Determine the (X, Y) coordinate at the center of the cell enclosing the given text.  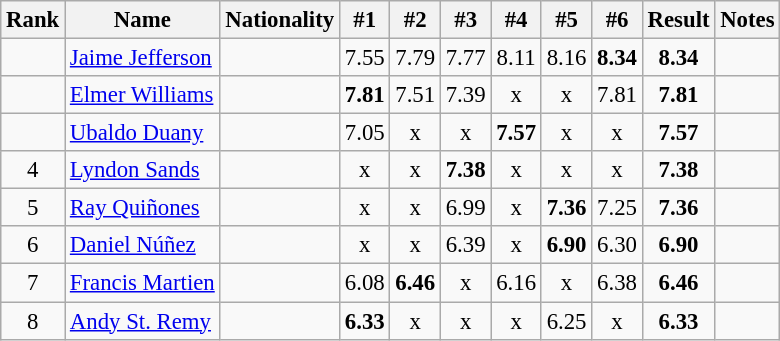
Andy St. Remy (142, 321)
6.99 (465, 208)
Ray Quiñones (142, 208)
7 (33, 283)
Lyndon Sands (142, 170)
7.55 (364, 58)
Notes (748, 20)
7.77 (465, 58)
7.25 (617, 208)
8.11 (516, 58)
4 (33, 170)
#5 (566, 20)
Francis Martien (142, 283)
Ubaldo Duany (142, 133)
#6 (617, 20)
Elmer Williams (142, 95)
Rank (33, 20)
#2 (415, 20)
7.79 (415, 58)
8.16 (566, 58)
6.25 (566, 321)
6 (33, 245)
6.39 (465, 245)
Jaime Jefferson (142, 58)
#3 (465, 20)
7.05 (364, 133)
5 (33, 208)
7.51 (415, 95)
6.16 (516, 283)
8 (33, 321)
7.39 (465, 95)
Name (142, 20)
Result (678, 20)
#1 (364, 20)
6.08 (364, 283)
#4 (516, 20)
Daniel Núñez (142, 245)
6.38 (617, 283)
6.30 (617, 245)
Nationality (280, 20)
